Search for the cell housing the specified text and yield its (x, y) center coordinate. 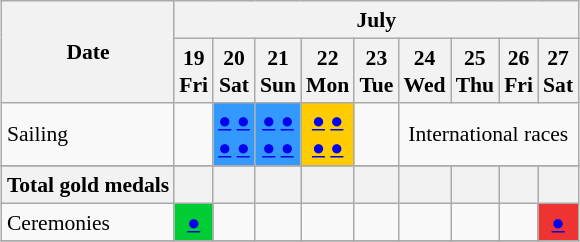
July (376, 20)
26Fri (518, 70)
25Thu (476, 70)
Date (88, 52)
19Fri (194, 70)
International races (488, 134)
Ceremonies (88, 222)
22Mon (328, 70)
Sailing (88, 134)
27Sat (558, 70)
24Wed (424, 70)
20Sat (234, 70)
Total gold medals (88, 184)
21Sun (278, 70)
23Tue (376, 70)
